Return the (x, y) coordinate for the center point of the cell that contains the specified text.  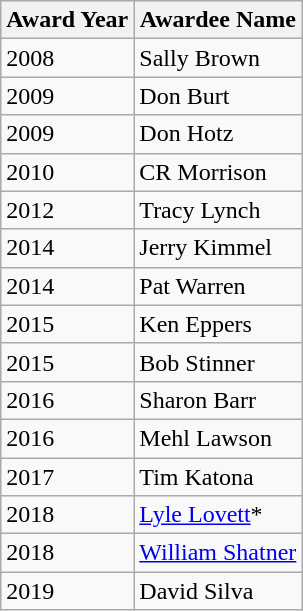
Lyle Lovett* (218, 515)
Don Burt (218, 96)
Pat Warren (218, 286)
Award Year (68, 20)
2008 (68, 58)
Jerry Kimmel (218, 248)
Sharon Barr (218, 400)
CR Morrison (218, 172)
Bob Stinner (218, 362)
Ken Eppers (218, 324)
Don Hotz (218, 134)
Awardee Name (218, 20)
Sally Brown (218, 58)
William Shatner (218, 553)
2017 (68, 477)
Mehl Lawson (218, 438)
David Silva (218, 591)
2019 (68, 591)
Tracy Lynch (218, 210)
2010 (68, 172)
Tim Katona (218, 477)
2012 (68, 210)
